Determine the (x, y) coordinate at the center of the cell enclosing the given text.  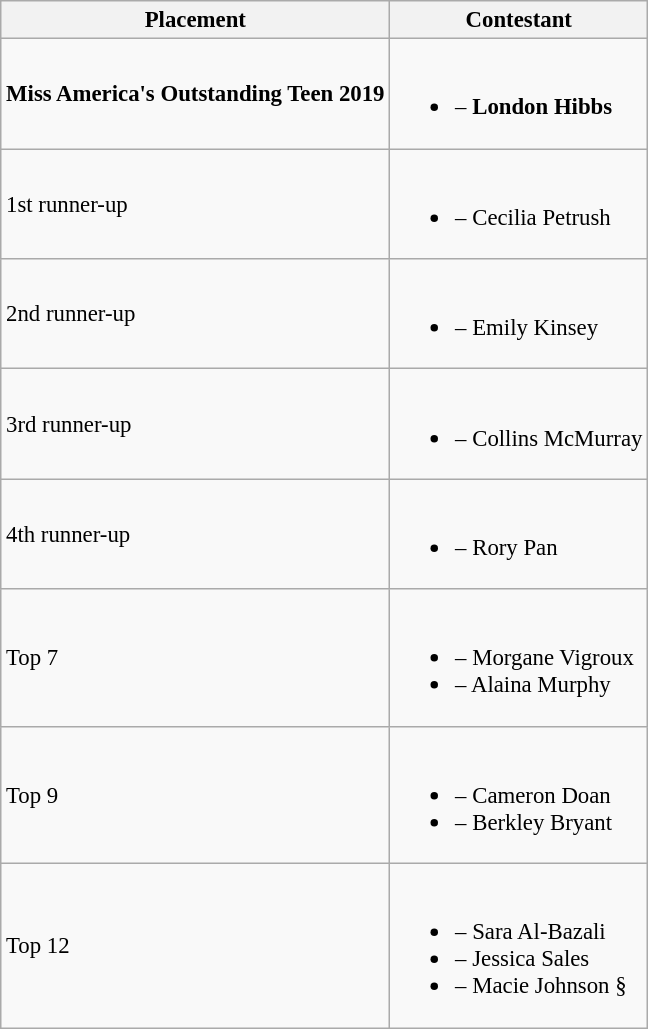
– Morgane Vigroux – Alaina Murphy (519, 658)
– Emily Kinsey (519, 314)
Placement (196, 20)
Top 7 (196, 658)
2nd runner-up (196, 314)
– Rory Pan (519, 534)
1st runner-up (196, 204)
– Cecilia Petrush (519, 204)
– London Hibbs (519, 94)
Top 12 (196, 946)
– Collins McMurray (519, 424)
Top 9 (196, 794)
Miss America's Outstanding Teen 2019 (196, 94)
4th runner-up (196, 534)
Contestant (519, 20)
– Cameron Doan – Berkley Bryant (519, 794)
– Sara Al-Bazali – Jessica Sales – Macie Johnson § (519, 946)
3rd runner-up (196, 424)
